Pinpoint the cell where the given text exists, returning its (X, Y) midpoint coordinate. 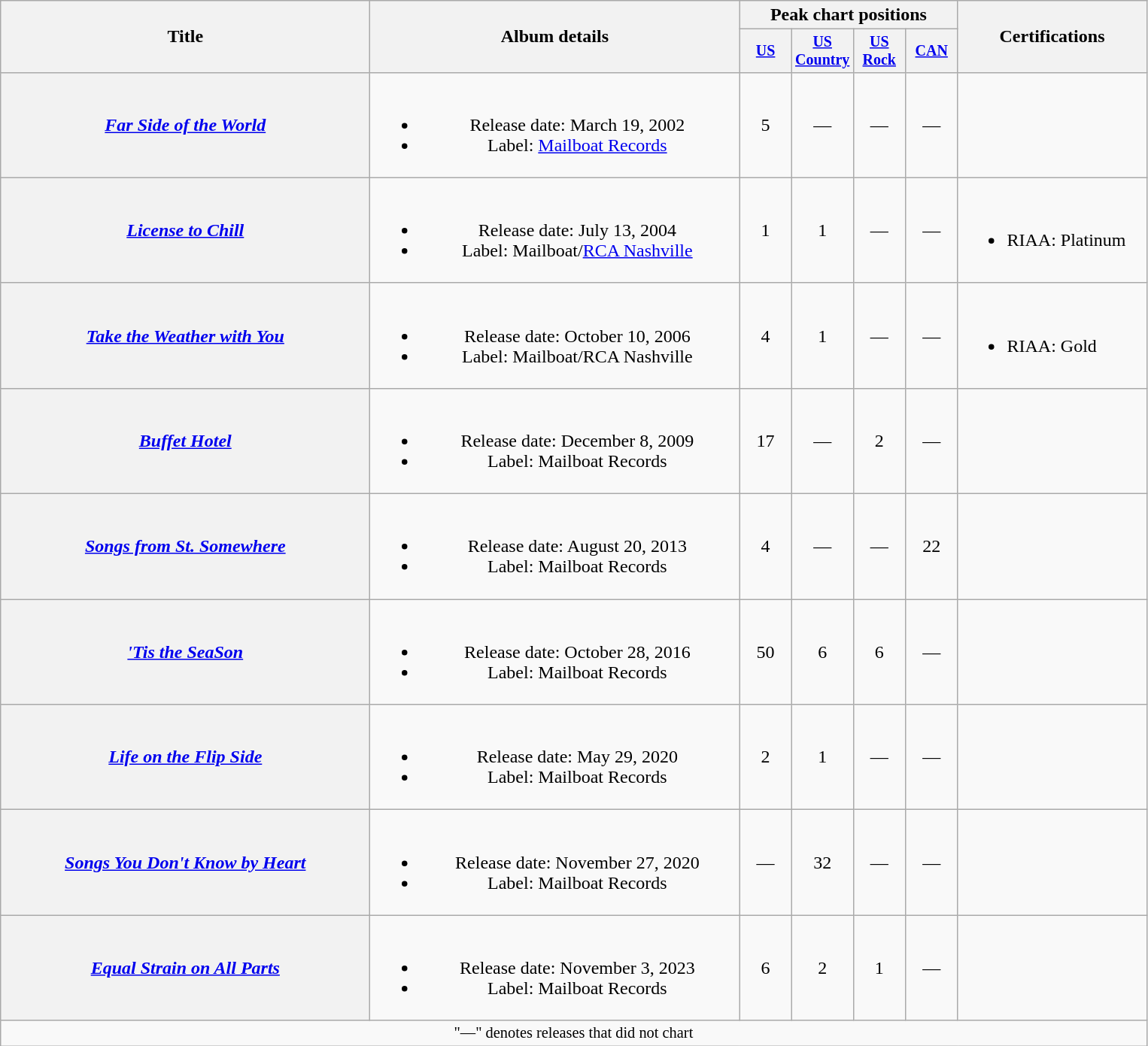
Album details (555, 37)
22 (931, 547)
Equal Strain on All Parts (185, 968)
5 (766, 125)
Songs from St. Somewhere (185, 547)
License to Chill (185, 230)
RIAA: Gold (1052, 335)
Buffet Hotel (185, 441)
Release date: March 19, 2002Label: Mailboat Records (555, 125)
17 (766, 441)
US Country (822, 51)
Far Side of the World (185, 125)
"—" denotes releases that did not chart (573, 1033)
Take the Weather with You (185, 335)
Release date: December 8, 2009Label: Mailboat Records (555, 441)
Life on the Flip Side (185, 757)
Release date: November 3, 2023Label: Mailboat Records (555, 968)
Release date: October 28, 2016Label: Mailboat Records (555, 652)
Title (185, 37)
Certifications (1052, 37)
50 (766, 652)
Release date: November 27, 2020Label: Mailboat Records (555, 863)
Release date: July 13, 2004Label: Mailboat/RCA Nashville (555, 230)
Release date: October 10, 2006Label: Mailboat/RCA Nashville (555, 335)
RIAA: Platinum (1052, 230)
'Tis the SeaSon (185, 652)
Release date: August 20, 2013Label: Mailboat Records (555, 547)
Songs You Don't Know by Heart (185, 863)
CAN (931, 51)
Release date: May 29, 2020Label: Mailboat Records (555, 757)
US (766, 51)
US Rock (879, 51)
32 (822, 863)
Peak chart positions (849, 15)
